Output the (x, y) coordinate of the center of the cell containing the given text.  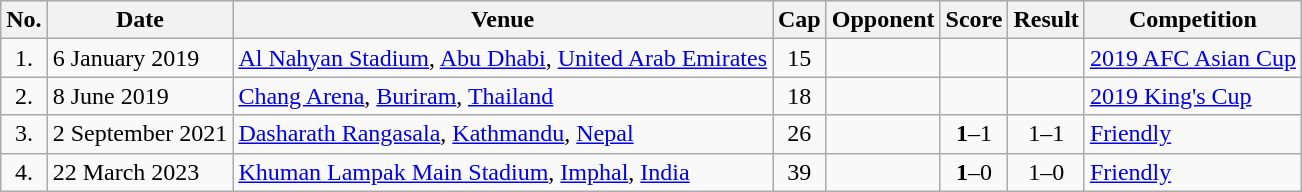
4. (24, 172)
Result (1046, 20)
6 January 2019 (140, 58)
2. (24, 96)
26 (799, 134)
Khuman Lampak Main Stadium, Imphal, India (503, 172)
18 (799, 96)
22 March 2023 (140, 172)
Dasharath Rangasala, Kathmandu, Nepal (503, 134)
Date (140, 20)
Score (974, 20)
Venue (503, 20)
2019 AFC Asian Cup (1192, 58)
Al Nahyan Stadium, Abu Dhabi, United Arab Emirates (503, 58)
15 (799, 58)
1. (24, 58)
39 (799, 172)
3. (24, 134)
Cap (799, 20)
8 June 2019 (140, 96)
2 September 2021 (140, 134)
Opponent (883, 20)
Chang Arena, Buriram, Thailand (503, 96)
No. (24, 20)
Competition (1192, 20)
2019 King's Cup (1192, 96)
